Find where the given text appears and provide that cell's center as [X, Y] coordinate. 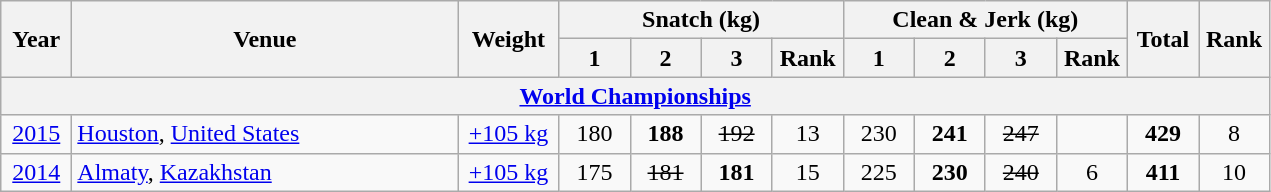
411 [1162, 172]
240 [1020, 172]
Clean & Jerk (kg) [985, 20]
180 [594, 134]
8 [1234, 134]
2015 [36, 134]
Snatch (kg) [701, 20]
15 [808, 172]
World Championships [636, 96]
Year [36, 39]
188 [666, 134]
Weight [508, 39]
2014 [36, 172]
247 [1020, 134]
13 [808, 134]
Total [1162, 39]
Venue [265, 39]
10 [1234, 172]
429 [1162, 134]
6 [1092, 172]
225 [878, 172]
Houston, United States [265, 134]
175 [594, 172]
192 [736, 134]
Almaty, Kazakhstan [265, 172]
241 [950, 134]
